Identify which cell holds the provided text, then report its [x, y] central coordinate. 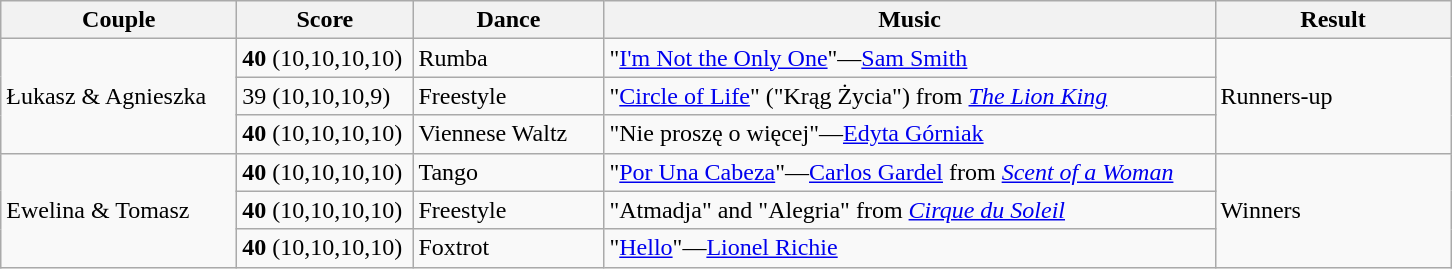
"Circle of Life" ("Krąg Życia") from The Lion King [910, 96]
Music [910, 20]
"Hello"—Lionel Richie [910, 248]
Couple [119, 20]
Foxtrot [508, 248]
Viennese Waltz [508, 134]
Result [1333, 20]
"Nie proszę o więcej"—Edyta Górniak [910, 134]
Dance [508, 20]
"I'm Not the Only One"—Sam Smith [910, 58]
Łukasz & Agnieszka [119, 96]
Rumba [508, 58]
"Atmadja" and "Alegria" from Cirque du Soleil [910, 210]
Winners [1333, 210]
Runners-up [1333, 96]
Ewelina & Tomasz [119, 210]
"Por Una Cabeza"—Carlos Gardel from Scent of a Woman [910, 172]
Tango [508, 172]
Score [325, 20]
39 (10,10,10,9) [325, 96]
